Capture the cell that displays the provided text and extract its [x, y] central coordinate. 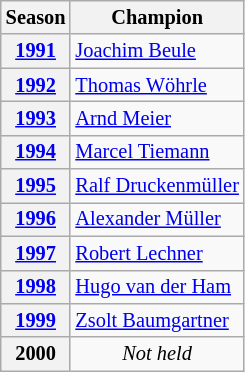
1993 [36, 118]
1994 [36, 152]
Marcel Tiemann [156, 152]
1991 [36, 51]
Hugo van der Ham [156, 287]
2000 [36, 354]
1995 [36, 186]
Arnd Meier [156, 118]
Ralf Druckenmüller [156, 186]
Thomas Wöhrle [156, 85]
1999 [36, 320]
1998 [36, 287]
Season [36, 17]
Zsolt Baumgartner [156, 320]
1997 [36, 253]
1996 [36, 219]
Joachim Beule [156, 51]
Alexander Müller [156, 219]
1992 [36, 85]
Champion [156, 17]
Not held [156, 354]
Robert Lechner [156, 253]
